Locate the cell with the specified text and output its [x, y] center coordinate. 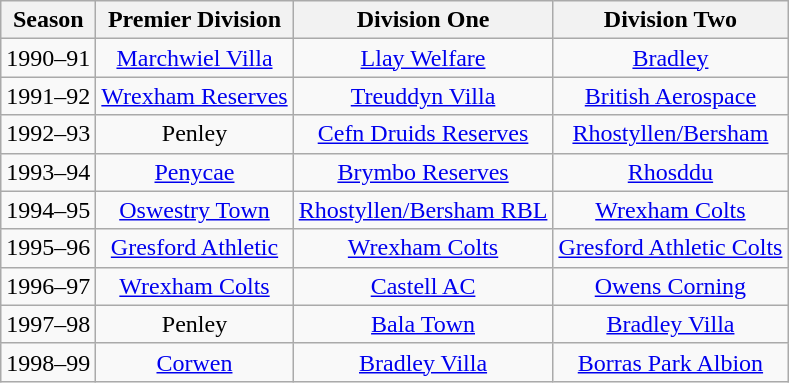
Rhostyllen/Bersham RBL [423, 210]
Rhostyllen/Bersham [670, 134]
1998–99 [48, 362]
1994–95 [48, 210]
British Aerospace [670, 96]
Wrexham Reserves [194, 96]
Llay Welfare [423, 58]
Division Two [670, 20]
Cefn Druids Reserves [423, 134]
Bradley [670, 58]
Season [48, 20]
Borras Park Albion [670, 362]
Oswestry Town [194, 210]
Gresford Athletic [194, 248]
1992–93 [48, 134]
Marchwiel Villa [194, 58]
Penycae [194, 172]
Division One [423, 20]
Castell AC [423, 286]
1993–94 [48, 172]
Premier Division [194, 20]
1991–92 [48, 96]
1995–96 [48, 248]
Brymbo Reserves [423, 172]
1990–91 [48, 58]
1996–97 [48, 286]
Owens Corning [670, 286]
Corwen [194, 362]
Treuddyn Villa [423, 96]
Gresford Athletic Colts [670, 248]
1997–98 [48, 324]
Bala Town [423, 324]
Rhosddu [670, 172]
